Capture the cell that displays the provided text and extract its (X, Y) central coordinate. 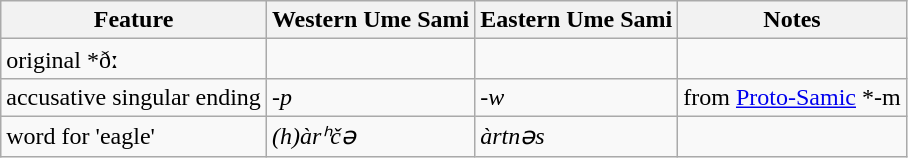
word for 'eagle' (134, 136)
àrtnəs (576, 136)
Western Ume Sami (370, 20)
-w (576, 97)
original *ðː (134, 59)
from Proto-Samic *-m (792, 97)
-p (370, 97)
accusative singular ending (134, 97)
Eastern Ume Sami (576, 20)
(h)àrʰčə (370, 136)
Notes (792, 20)
Feature (134, 20)
